Determine the [X, Y] coordinate at the center of the cell enclosing the given text.  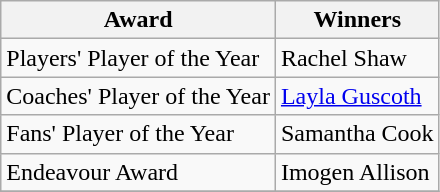
Layla Guscoth [357, 96]
Coaches' Player of the Year [138, 96]
Winners [357, 20]
Players' Player of the Year [138, 58]
Endeavour Award [138, 172]
Award [138, 20]
Samantha Cook [357, 134]
Fans' Player of the Year [138, 134]
Rachel Shaw [357, 58]
Imogen Allison [357, 172]
